Locate the cell with the specified text and output its [X, Y] center coordinate. 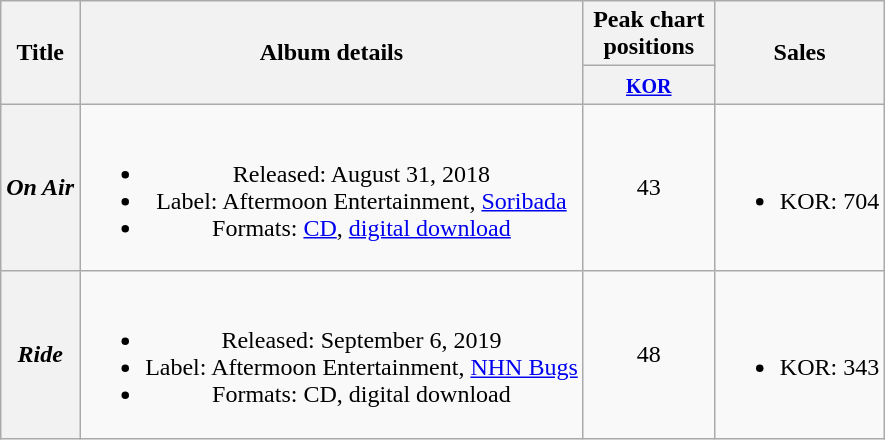
Sales [799, 52]
KOR [648, 85]
Peak chart positions [648, 34]
Released: August 31, 2018Label: Aftermoon Entertainment, SoribadaFormats: CD, digital download [332, 188]
Album details [332, 52]
KOR: 343 [799, 354]
Released: September 6, 2019Label: Aftermoon Entertainment, NHN BugsFormats: CD, digital download [332, 354]
Ride [40, 354]
48 [648, 354]
KOR: 704 [799, 188]
Title [40, 52]
On Air [40, 188]
43 [648, 188]
